Search for the cell housing the specified text and yield its (x, y) center coordinate. 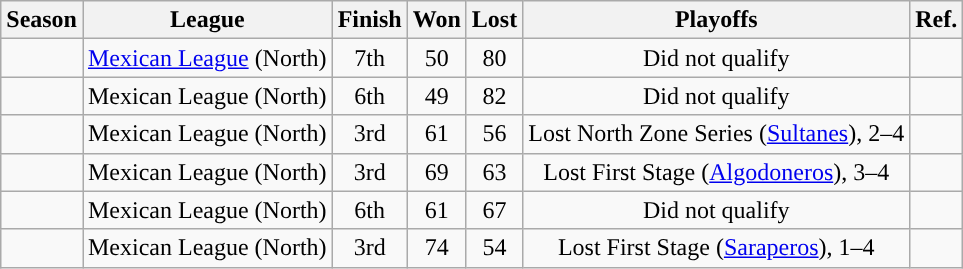
67 (494, 210)
Lost First Stage (Algodoneros), 3–4 (716, 172)
Season (42, 20)
Finish (370, 20)
82 (494, 96)
74 (436, 248)
80 (494, 58)
50 (436, 58)
49 (436, 96)
Lost North Zone Series (Sultanes), 2–4 (716, 134)
54 (494, 248)
Lost First Stage (Saraperos), 1–4 (716, 248)
56 (494, 134)
69 (436, 172)
Lost (494, 20)
League (207, 20)
Playoffs (716, 20)
7th (370, 58)
Won (436, 20)
Ref. (936, 20)
63 (494, 172)
